Determine the (x, y) coordinate at the center of the cell enclosing the given text.  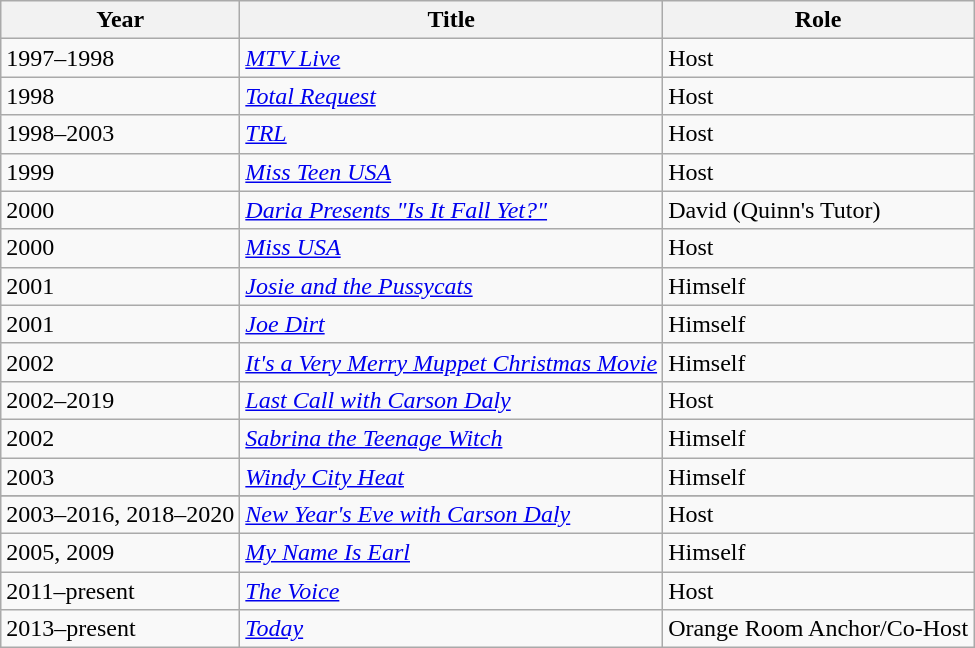
2011–present (120, 591)
Windy City Heat (452, 477)
1999 (120, 172)
Year (120, 20)
Title (452, 20)
Total Request (452, 96)
David (Quinn's Tutor) (818, 210)
Today (452, 629)
Josie and the Pussycats (452, 286)
2003–2016, 2018–2020 (120, 515)
MTV Live (452, 58)
The Voice (452, 591)
Miss USA (452, 248)
TRL (452, 134)
New Year's Eve with Carson Daly (452, 515)
Role (818, 20)
1998–2003 (120, 134)
2013–present (120, 629)
1998 (120, 96)
My Name Is Earl (452, 553)
1997–1998 (120, 58)
Last Call with Carson Daly (452, 400)
Miss Teen USA (452, 172)
Sabrina the Teenage Witch (452, 438)
2005, 2009 (120, 553)
It's a Very Merry Muppet Christmas Movie (452, 362)
Joe Dirt (452, 324)
Orange Room Anchor/Co-Host (818, 629)
Daria Presents "Is It Fall Yet?" (452, 210)
2002–2019 (120, 400)
2003 (120, 477)
